Return the [X, Y] coordinate for the center point of the cell that contains the specified text.  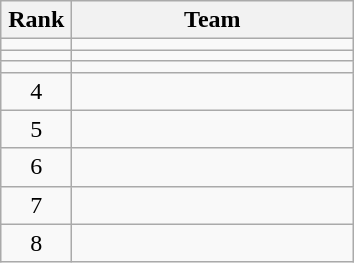
6 [36, 167]
4 [36, 91]
7 [36, 205]
5 [36, 129]
8 [36, 243]
Team [212, 20]
Rank [36, 20]
